Pinpoint the cell where the given text exists, returning its (X, Y) midpoint coordinate. 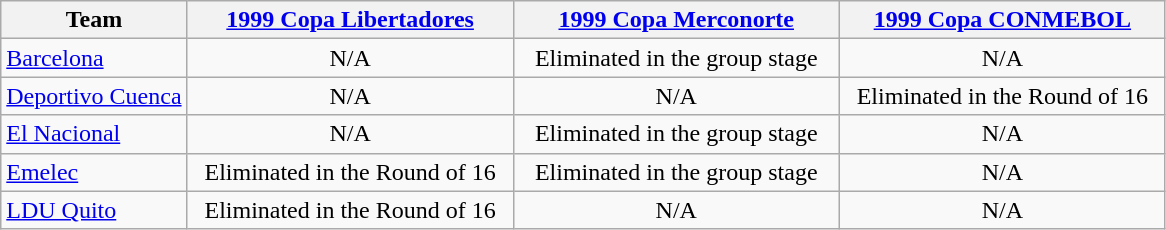
Barcelona (94, 58)
LDU Quito (94, 210)
Deportivo Cuenca (94, 96)
Emelec (94, 172)
1999 Copa CONMEBOL (1002, 20)
El Nacional (94, 134)
1999 Copa Libertadores (350, 20)
Team (94, 20)
1999 Copa Merconorte (676, 20)
